Return (x, y) of the center of cell containing provided text 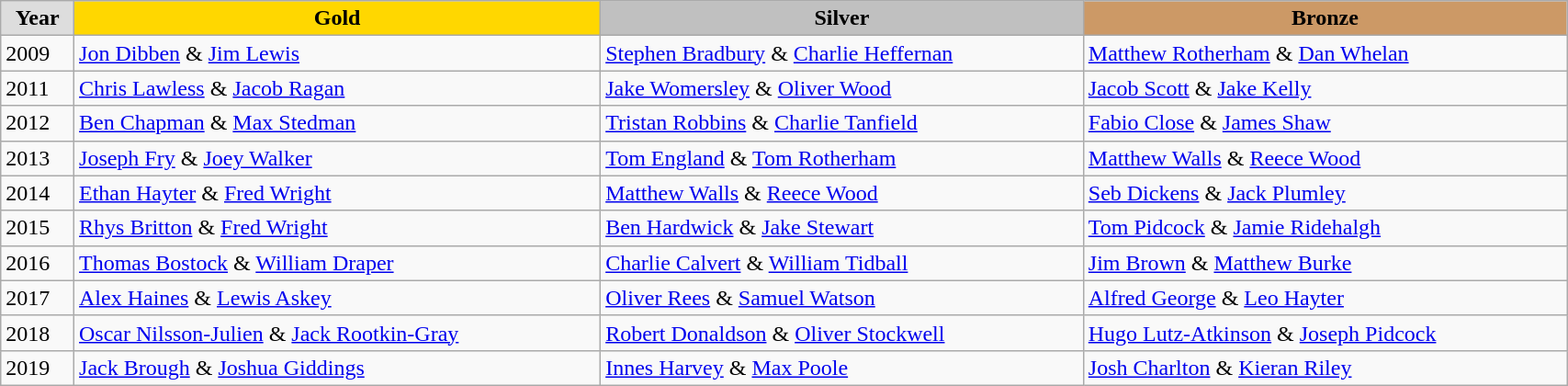
Bronze (1325, 18)
Ben Chapman & Max Stedman (338, 123)
Innes Harvey & Max Poole (842, 368)
Hugo Lutz-Atkinson & Joseph Pidcock (1325, 333)
Oliver Rees & Samuel Watson (842, 298)
2019 (38, 368)
Jacob Scott & Jake Kelly (1325, 88)
Ben Hardwick & Jake Stewart (842, 228)
Jake Womersley & Oliver Wood (842, 88)
Silver (842, 18)
Josh Charlton & Kieran Riley (1325, 368)
Alex Haines & Lewis Askey (338, 298)
Rhys Britton & Fred Wright (338, 228)
Tom Pidcock & Jamie Ridehalgh (1325, 228)
Joseph Fry & Joey Walker (338, 158)
Gold (338, 18)
Chris Lawless & Jacob Ragan (338, 88)
2015 (38, 228)
2017 (38, 298)
2018 (38, 333)
2014 (38, 193)
2009 (38, 53)
Ethan Hayter & Fred Wright (338, 193)
Matthew Rotherham & Dan Whelan (1325, 53)
Charlie Calvert & William Tidball (842, 263)
Year (38, 18)
2011 (38, 88)
Robert Donaldson & Oliver Stockwell (842, 333)
Jon Dibben & Jim Lewis (338, 53)
2012 (38, 123)
Jack Brough & Joshua Giddings (338, 368)
Tom England & Tom Rotherham (842, 158)
Alfred George & Leo Hayter (1325, 298)
2016 (38, 263)
2013 (38, 158)
Seb Dickens & Jack Plumley (1325, 193)
Oscar Nilsson-Julien & Jack Rootkin-Gray (338, 333)
Stephen Bradbury & Charlie Heffernan (842, 53)
Fabio Close & James Shaw (1325, 123)
Thomas Bostock & William Draper (338, 263)
Tristan Robbins & Charlie Tanfield (842, 123)
Jim Brown & Matthew Burke (1325, 263)
